Return the [X, Y] coordinate for the center point of the cell that contains the specified text.  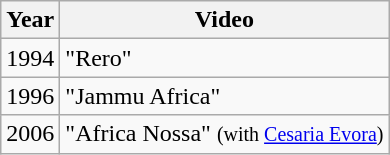
1996 [30, 96]
"Jammu Africa" [224, 96]
Year [30, 20]
1994 [30, 58]
"Rero" [224, 58]
Video [224, 20]
"Africa Nossa" (with Cesaria Evora) [224, 134]
2006 [30, 134]
